Provide the [X, Y] coordinate of the cell's center where the given text is located.  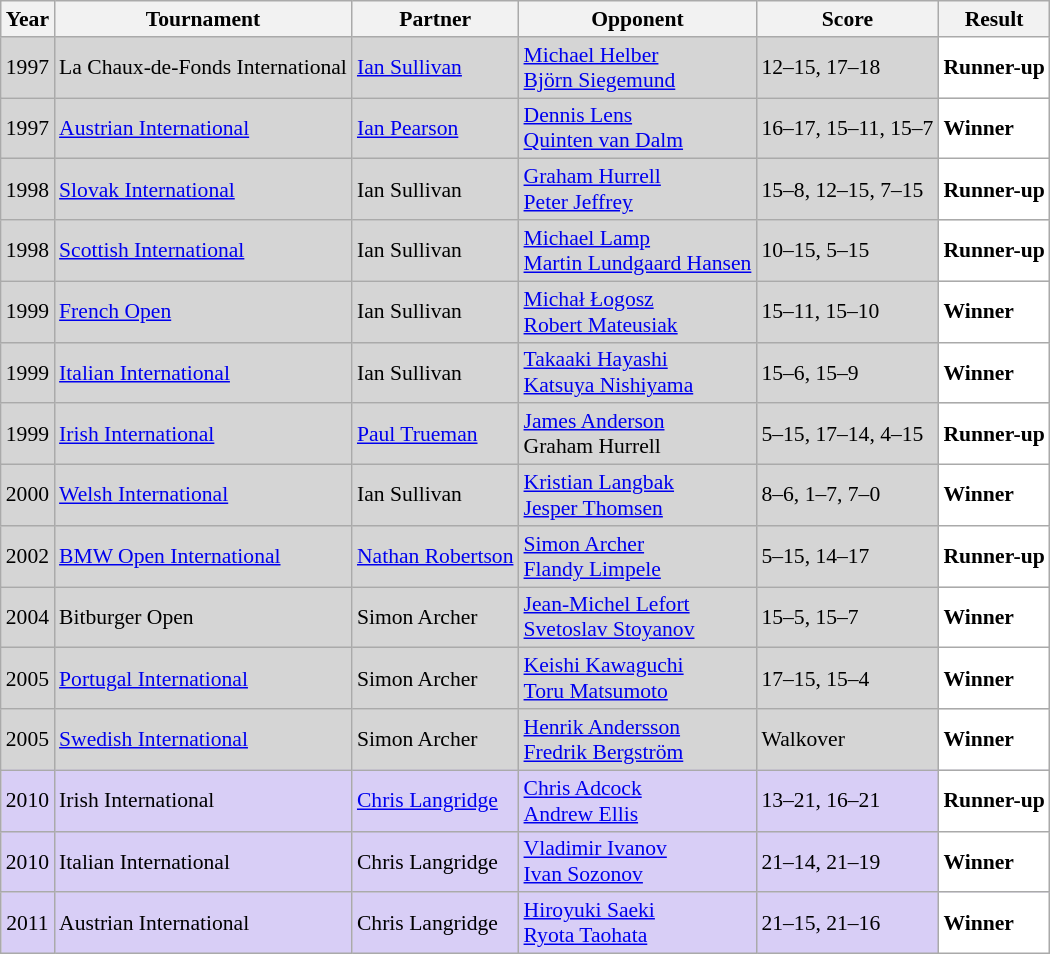
Michał Łogosz Robert Mateusiak [638, 312]
BMW Open International [203, 556]
Dennis Lens Quinten van Dalm [638, 128]
Score [847, 19]
Vladimir Ivanov Ivan Sozonov [638, 862]
5–15, 17–14, 4–15 [847, 434]
Swedish International [203, 740]
Year [28, 19]
12–15, 17–18 [847, 68]
Slovak International [203, 190]
Tournament [203, 19]
Keishi Kawaguchi Toru Matsumoto [638, 678]
Michael Helber Björn Siegemund [638, 68]
Chris Adcock Andrew Ellis [638, 800]
Portugal International [203, 678]
Takaaki Hayashi Katsuya Nishiyama [638, 372]
Walkover [847, 740]
17–15, 15–4 [847, 678]
21–14, 21–19 [847, 862]
Simon Archer Flandy Limpele [638, 556]
10–15, 5–15 [847, 250]
2002 [28, 556]
Michael Lamp Martin Lundgaard Hansen [638, 250]
Hiroyuki Saeki Ryota Taohata [638, 924]
Paul Trueman [436, 434]
Welsh International [203, 496]
2004 [28, 618]
8–6, 1–7, 7–0 [847, 496]
2000 [28, 496]
French Open [203, 312]
Graham Hurrell Peter Jeffrey [638, 190]
Jean-Michel Lefort Svetoslav Stoyanov [638, 618]
La Chaux-de-Fonds International [203, 68]
2011 [28, 924]
James Anderson Graham Hurrell [638, 434]
15–11, 15–10 [847, 312]
15–6, 15–9 [847, 372]
Scottish International [203, 250]
Bitburger Open [203, 618]
Nathan Robertson [436, 556]
Ian Pearson [436, 128]
Opponent [638, 19]
21–15, 21–16 [847, 924]
16–17, 15–11, 15–7 [847, 128]
Result [994, 19]
13–21, 16–21 [847, 800]
Partner [436, 19]
Kristian Langbak Jesper Thomsen [638, 496]
15–5, 15–7 [847, 618]
5–15, 14–17 [847, 556]
15–8, 12–15, 7–15 [847, 190]
Henrik Andersson Fredrik Bergström [638, 740]
